Pinpoint the cell where the given text exists, returning its (x, y) midpoint coordinate. 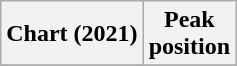
Peakposition (189, 34)
Chart (2021) (72, 34)
